Search for the cell housing the specified text and yield its (X, Y) center coordinate. 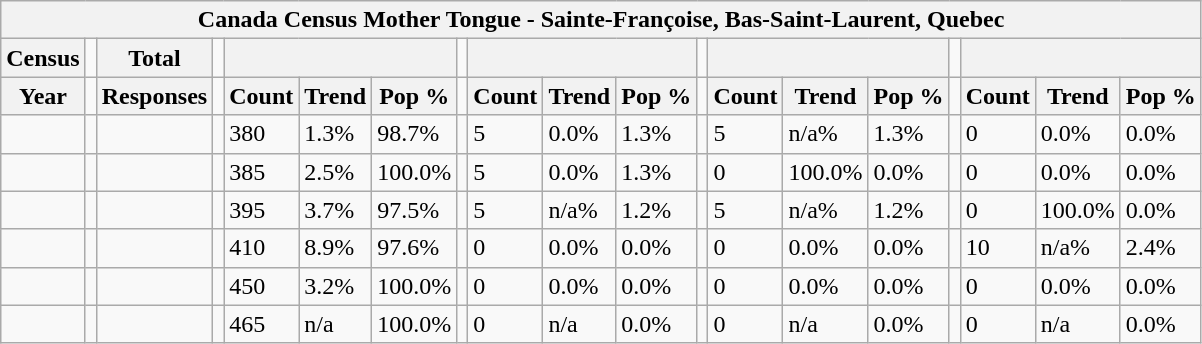
98.7% (414, 134)
10 (998, 248)
2.4% (1160, 248)
Total (154, 58)
385 (262, 172)
2.5% (336, 172)
Year (43, 96)
465 (262, 324)
395 (262, 210)
Responses (154, 96)
410 (262, 248)
450 (262, 286)
3.2% (336, 286)
Canada Census Mother Tongue - Sainte-Françoise, Bas-Saint-Laurent, Quebec (602, 20)
8.9% (336, 248)
3.7% (336, 210)
97.5% (414, 210)
Census (43, 58)
380 (262, 134)
97.6% (414, 248)
